Determine the [x, y] coordinate at the center of the cell enclosing the given text.  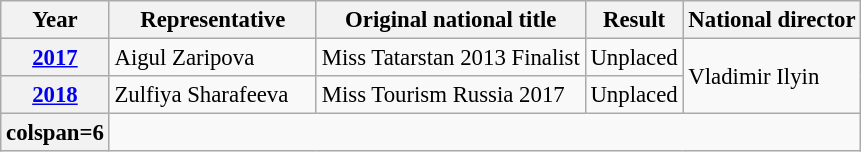
colspan=6 [55, 133]
Miss Tatarstan 2013 Finalist [450, 58]
Vladimir Ilyin [772, 76]
Original national title [450, 20]
Result [634, 20]
Year [55, 20]
Representative [212, 20]
National director [772, 20]
2017 [55, 58]
2018 [55, 95]
Zulfiya Sharafeeva [212, 95]
Aigul Zaripova [212, 58]
Miss Tourism Russia 2017 [450, 95]
